Search for the cell housing the specified text and yield its (X, Y) center coordinate. 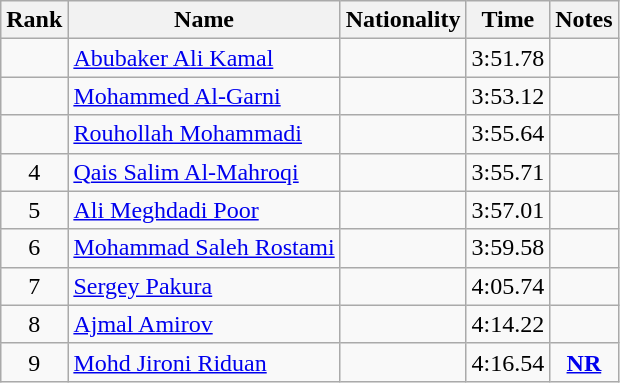
5 (34, 210)
Mohammed Al-Garni (204, 96)
Mohd Jironi Riduan (204, 362)
8 (34, 324)
6 (34, 248)
NR (584, 362)
4:14.22 (508, 324)
Rouhollah Mohammadi (204, 134)
Abubaker Ali Kamal (204, 58)
Name (204, 20)
3:51.78 (508, 58)
4 (34, 172)
Notes (584, 20)
3:55.71 (508, 172)
Ali Meghdadi Poor (204, 210)
3:57.01 (508, 210)
3:55.64 (508, 134)
Ajmal Amirov (204, 324)
7 (34, 286)
Sergey Pakura (204, 286)
Qais Salim Al-Mahroqi (204, 172)
Nationality (403, 20)
4:16.54 (508, 362)
Mohammad Saleh Rostami (204, 248)
3:53.12 (508, 96)
Time (508, 20)
Rank (34, 20)
3:59.58 (508, 248)
4:05.74 (508, 286)
9 (34, 362)
